Locate the cell with the specified text and output its (X, Y) center coordinate. 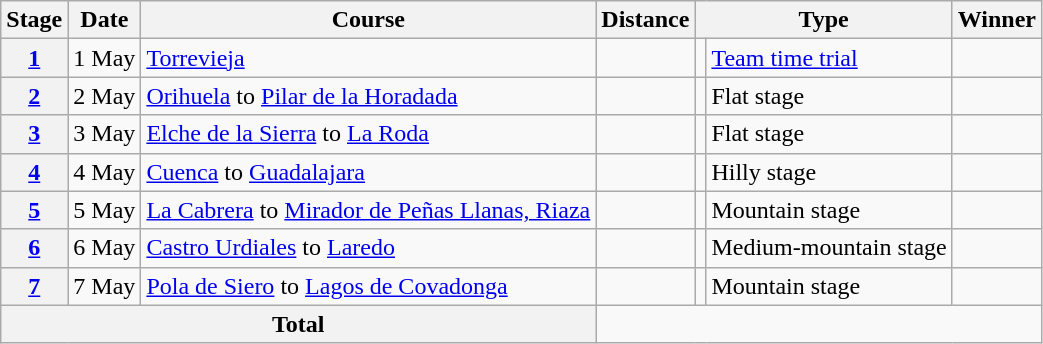
Torrevieja (368, 58)
Winner (996, 20)
3 (34, 134)
Distance (646, 20)
Date (104, 20)
Pola de Siero to Lagos de Covadonga (368, 286)
5 (34, 210)
Cuenca to Guadalajara (368, 172)
6 May (104, 248)
Stage (34, 20)
3 May (104, 134)
1 May (104, 58)
4 May (104, 172)
7 May (104, 286)
6 (34, 248)
Elche de la Sierra to La Roda (368, 134)
2 (34, 96)
Orihuela to Pilar de la Horadada (368, 96)
2 May (104, 96)
5 May (104, 210)
Castro Urdiales to Laredo (368, 248)
Total (298, 324)
La Cabrera to Mirador de Peñas Llanas, Riaza (368, 210)
1 (34, 58)
Hilly stage (829, 172)
Course (368, 20)
Medium-mountain stage (829, 248)
4 (34, 172)
Type (824, 20)
Team time trial (829, 58)
7 (34, 286)
